From the cell containing the given text, extract its center point as (x, y) coordinate. 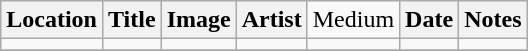
Location (52, 20)
Title (132, 20)
Date (430, 20)
Notes (493, 20)
Medium (353, 20)
Artist (272, 20)
Image (198, 20)
